Provide the (X, Y) coordinate of the cell's center where the given text is located.  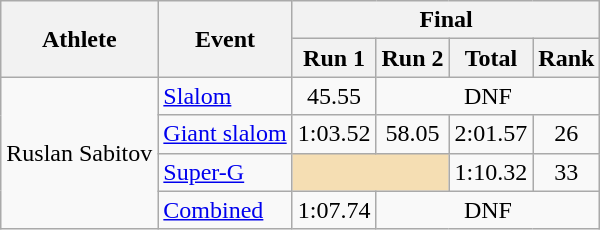
58.05 (412, 134)
Run 2 (412, 58)
1:10.32 (491, 172)
Giant slalom (225, 134)
1:03.52 (334, 134)
Run 1 (334, 58)
1:07.74 (334, 210)
Athlete (80, 39)
33 (566, 172)
Super-G (225, 172)
Event (225, 39)
Total (491, 58)
26 (566, 134)
2:01.57 (491, 134)
Combined (225, 210)
Slalom (225, 96)
Ruslan Sabitov (80, 153)
Final (446, 20)
45.55 (334, 96)
Rank (566, 58)
